Locate the cell with the specified text and output its [x, y] center coordinate. 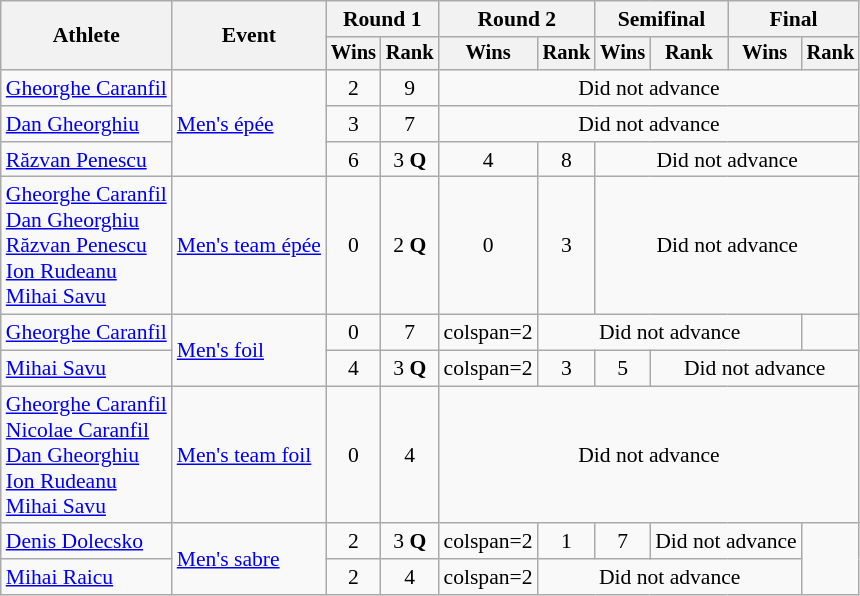
Men's épée [249, 124]
Dan Gheorghiu [86, 124]
Athlete [86, 36]
Men's team épée [249, 246]
6 [354, 160]
Răzvan Penescu [86, 160]
Round 1 [382, 19]
8 [567, 160]
Gheorghe Caranfil Dan Gheorghiu Răzvan Penescu Ion Rudeanu Mihai Savu [86, 246]
Semifinal [662, 19]
1 [567, 542]
Men's sabre [249, 560]
2 Q [410, 246]
Denis Dolecsko [86, 542]
Event [249, 36]
Gheorghe Caranfil Nicolae Caranfil Dan Gheorghiu Ion Rudeanu Mihai Savu [86, 455]
Final [794, 19]
Mihai Raicu [86, 577]
5 [622, 369]
9 [410, 88]
Men's team foil [249, 455]
Men's foil [249, 350]
Mihai Savu [86, 369]
Round 2 [518, 19]
